From the cell containing the given text, extract its center point as (X, Y) coordinate. 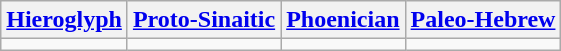
Hieroglyph (64, 20)
Proto-Sinaitic (204, 20)
Paleo-Hebrew (483, 20)
Phoenician (343, 20)
